Find where the given text appears and provide that cell's center as (X, Y) coordinate. 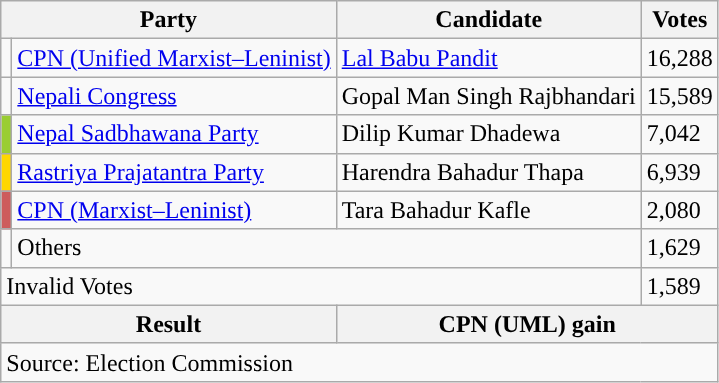
CPN (Marxist–Leninist) (174, 210)
Tara Bahadur Kafle (488, 210)
Nepali Congress (174, 96)
Lal Babu Pandit (488, 58)
2,080 (680, 210)
Gopal Man Singh Rajbhandari (488, 96)
Rastriya Prajatantra Party (174, 172)
7,042 (680, 134)
Invalid Votes (321, 286)
Result (168, 324)
Harendra Bahadur Thapa (488, 172)
CPN (Unified Marxist–Leninist) (174, 58)
Others (326, 248)
1,629 (680, 248)
CPN (UML) gain (527, 324)
Candidate (488, 20)
Source: Election Commission (360, 362)
1,589 (680, 286)
Dilip Kumar Dhadewa (488, 134)
6,939 (680, 172)
15,589 (680, 96)
Votes (680, 20)
Party (168, 20)
16,288 (680, 58)
Nepal Sadbhawana Party (174, 134)
